Scan for the cell matching the given text and deliver its [x, y] coordinate at center. 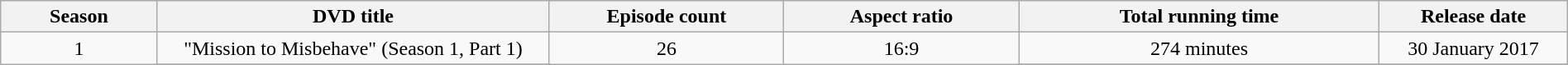
26 [667, 48]
16:9 [901, 48]
30 January 2017 [1474, 48]
Season [79, 17]
Aspect ratio [901, 17]
Episode count [667, 17]
"Mission to Misbehave" (Season 1, Part 1) [353, 48]
1 [79, 48]
DVD title [353, 17]
Total running time [1199, 17]
Release date [1474, 17]
274 minutes [1199, 48]
